Capture the cell that displays the provided text and extract its [X, Y] central coordinate. 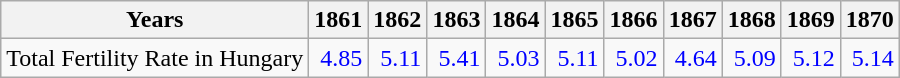
5.03 [516, 58]
1865 [574, 20]
1863 [456, 20]
1870 [870, 20]
Years [155, 20]
5.09 [752, 58]
4.64 [692, 58]
1867 [692, 20]
1861 [338, 20]
5.02 [634, 58]
1864 [516, 20]
Total Fertility Rate in Hungary [155, 58]
5.41 [456, 58]
1868 [752, 20]
5.12 [810, 58]
1866 [634, 20]
1869 [810, 20]
5.14 [870, 58]
1862 [398, 20]
4.85 [338, 58]
